Provide the (X, Y) coordinate of the cell's center where the given text is located.  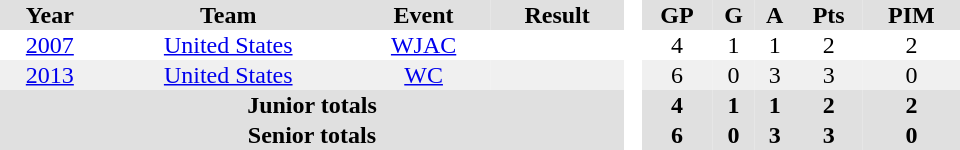
WC (424, 75)
G (733, 15)
Senior totals (312, 135)
Team (228, 15)
Result (557, 15)
Pts (829, 15)
WJAC (424, 45)
PIM (912, 15)
Junior totals (312, 105)
2007 (50, 45)
Year (50, 15)
Event (424, 15)
2013 (50, 75)
A (775, 15)
GP (676, 15)
